Detect which cell encompasses the target text, then output its [X, Y] center coordinate. 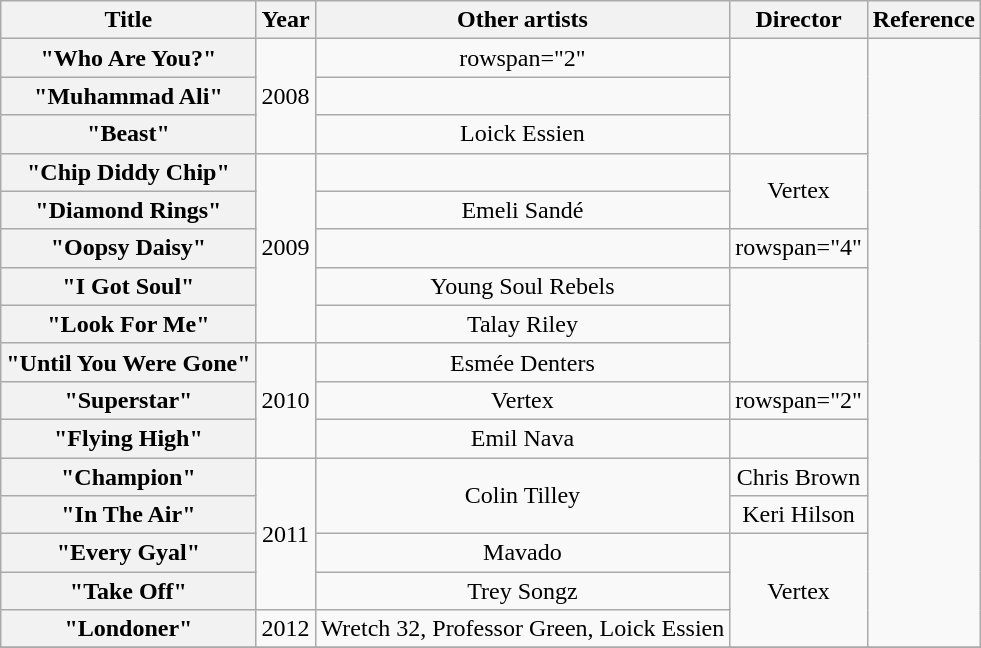
Young Soul Rebels [522, 286]
2008 [286, 96]
2011 [286, 534]
"In The Air" [128, 515]
2009 [286, 248]
Wretch 32, Professor Green, Loick Essien [522, 629]
"Champion" [128, 477]
Title [128, 20]
"Chip Diddy Chip" [128, 172]
"Muhammad Ali" [128, 96]
Other artists [522, 20]
"Londoner" [128, 629]
Trey Songz [522, 591]
"Diamond Rings" [128, 210]
rowspan="4" [799, 248]
"Flying High" [128, 438]
2010 [286, 400]
"Oopsy Daisy" [128, 248]
Loick Essien [522, 134]
Emeli Sandé [522, 210]
"Take Off" [128, 591]
"Until You Were Gone" [128, 362]
"I Got Soul" [128, 286]
Esmée Denters [522, 362]
"Every Gyal" [128, 553]
Colin Tilley [522, 496]
Chris Brown [799, 477]
Emil Nava [522, 438]
Director [799, 20]
Reference [924, 20]
"Beast" [128, 134]
Year [286, 20]
Talay Riley [522, 324]
"Look For Me" [128, 324]
Mavado [522, 553]
Keri Hilson [799, 515]
"Superstar" [128, 400]
2012 [286, 629]
"Who Are You?" [128, 58]
